Detect which cell encompasses the target text, then output its [X, Y] center coordinate. 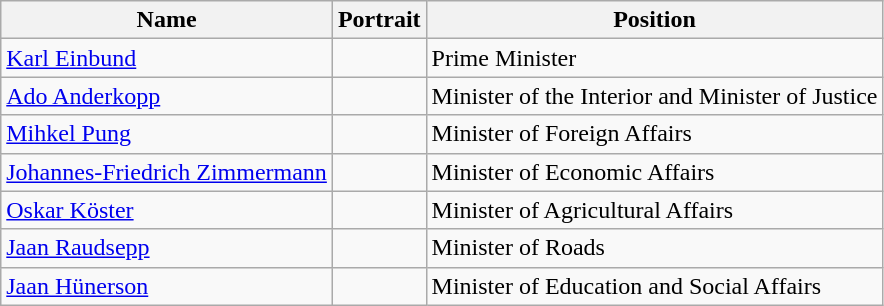
Jaan Raudsepp [167, 248]
Oskar Köster [167, 210]
Karl Einbund [167, 58]
Minister of the Interior and Minister of Justice [654, 96]
Minister of Economic Affairs [654, 172]
Prime Minister [654, 58]
Minister of Roads [654, 248]
Position [654, 20]
Name [167, 20]
Minister of Foreign Affairs [654, 134]
Minister of Education and Social Affairs [654, 286]
Minister of Agricultural Affairs [654, 210]
Johannes-Friedrich Zimmermann [167, 172]
Portrait [379, 20]
Jaan Hünerson [167, 286]
Ado Anderkopp [167, 96]
Mihkel Pung [167, 134]
